Search for the cell housing the specified text and yield its [X, Y] center coordinate. 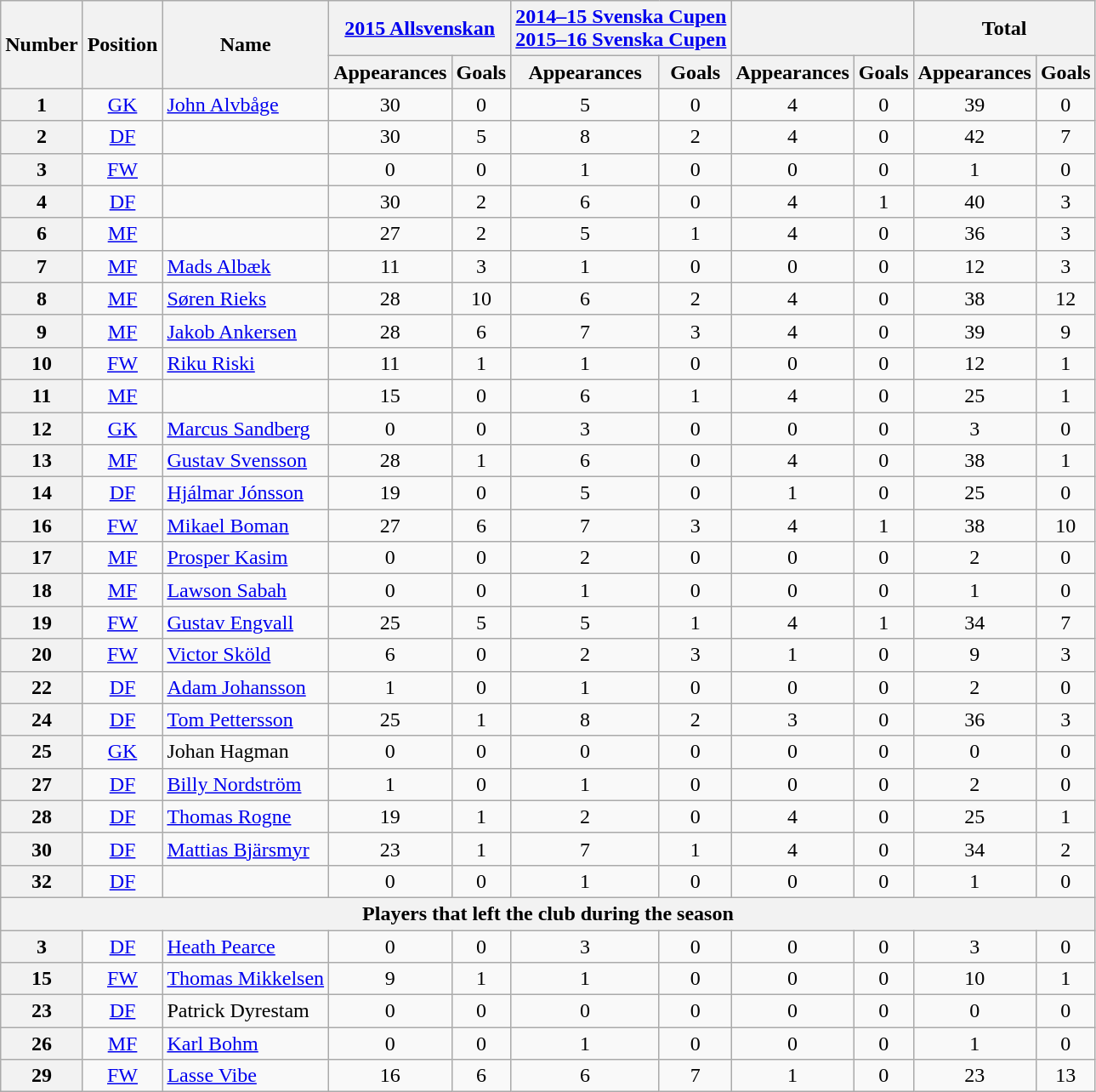
Total [1004, 29]
John Alvbåge [246, 105]
Gustav Svensson [246, 461]
Adam Johansson [246, 687]
42 [974, 137]
Hjálmar Jónsson [246, 493]
Karl Bohm [246, 1044]
Jakob Ankersen [246, 331]
Mads Albæk [246, 266]
Players that left the club during the season [548, 913]
2014–15 Svenska Cupen2015–16 Svenska Cupen [621, 29]
Patrick Dyrestam [246, 1011]
Name [246, 44]
Lasse Vibe [246, 1076]
29 [42, 1076]
Billy Nordström [246, 784]
Prosper Kasim [246, 558]
2015 Allsvenskan [420, 29]
Lawson Sabah [246, 590]
32 [42, 881]
24 [42, 719]
Gustav Engvall [246, 623]
14 [42, 493]
Johan Hagman [246, 752]
Victor Sköld [246, 655]
Søren Rieks [246, 299]
Position [122, 44]
26 [42, 1044]
Heath Pearce [246, 947]
Thomas Mikkelsen [246, 979]
Thomas Rogne [246, 816]
Riku Riski [246, 363]
17 [42, 558]
Tom Pettersson [246, 719]
40 [974, 202]
Mikael Boman [246, 526]
Number [42, 44]
Marcus Sandberg [246, 428]
22 [42, 687]
20 [42, 655]
Mattias Bjärsmyr [246, 849]
18 [42, 590]
